For the text-containing cell, return its midpoint in [x, y] coordinate format. 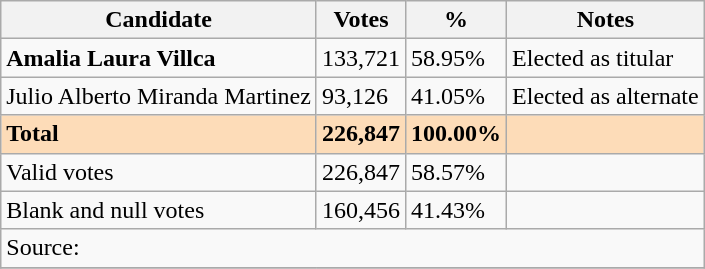
Notes [606, 20]
Amalia Laura Villca [159, 58]
100.00% [456, 134]
Valid votes [159, 172]
Candidate [159, 20]
Votes [360, 20]
Total [159, 134]
Blank and null votes [159, 210]
58.95% [456, 58]
Elected as alternate [606, 96]
41.43% [456, 210]
93,126 [360, 96]
% [456, 20]
Elected as titular [606, 58]
Julio Alberto Miranda Martinez [159, 96]
58.57% [456, 172]
41.05% [456, 96]
133,721 [360, 58]
160,456 [360, 210]
Source: [352, 248]
